Determine the [X, Y] coordinate at the center of the cell enclosing the given text.  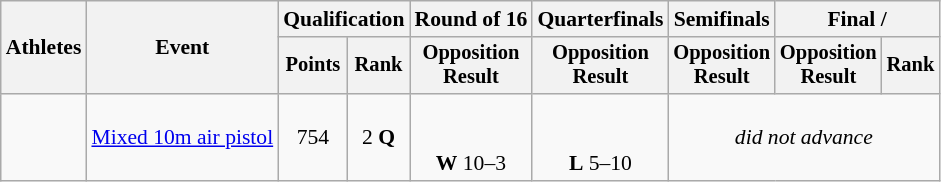
L 5–10 [600, 138]
Athletes [44, 48]
Round of 16 [472, 19]
754 [312, 138]
Qualification [344, 19]
Final / [857, 19]
Quarterfinals [600, 19]
Points [312, 66]
Event [182, 48]
2 Q [379, 138]
did not advance [804, 138]
Mixed 10m air pistol [182, 138]
W 10–3 [472, 138]
Semifinals [722, 19]
